Scan for the cell matching the given text and deliver its [X, Y] coordinate at center. 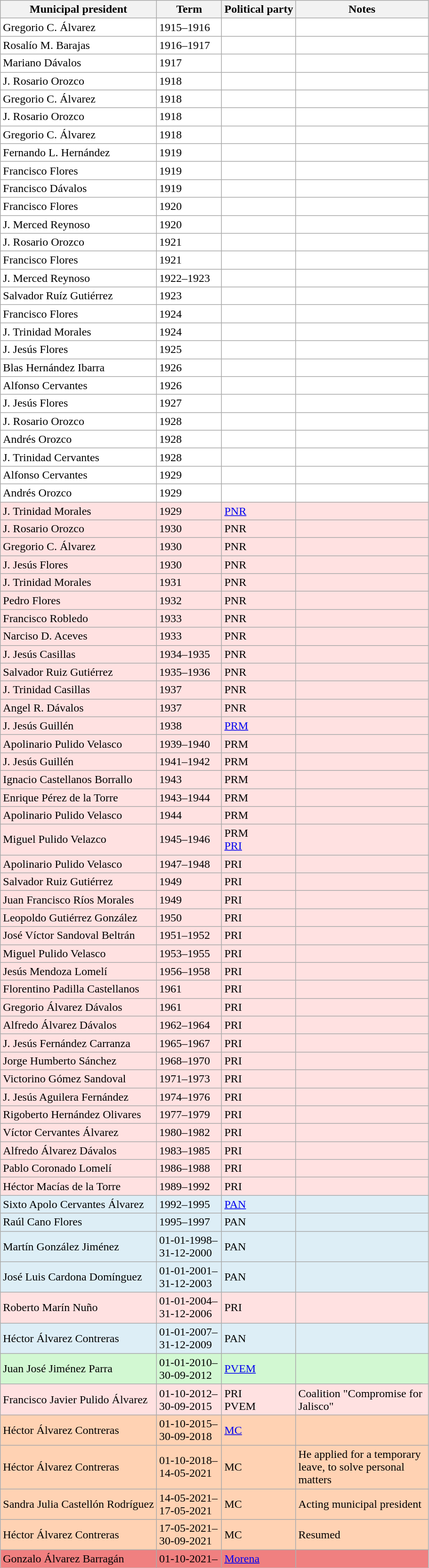
17-05-2021–30-09-2021 [189, 1535]
1953–1955 [189, 953]
Leopoldo Gutiérrez González [79, 918]
PRI PVEM [259, 1400]
1944 [189, 816]
1939–1940 [189, 744]
J. Jesús Fernández Carranza [79, 1043]
J. Trinidad Cervantes [79, 457]
Juan Francisco Ríos Morales [79, 900]
01-01-1998–31-12-2000 [189, 1246]
1977–1979 [189, 1115]
Pedro Flores [79, 600]
Term [189, 9]
Narciso D. Aceves [79, 636]
Sandra Julia Castellón Rodríguez [79, 1504]
1974–1976 [189, 1097]
1951–1952 [189, 936]
Morena [259, 1559]
1943–1944 [189, 798]
1956–1958 [189, 971]
1965–1967 [189, 1043]
Miguel Pulido Velazco [79, 840]
Enrique Pérez de la Torre [79, 798]
1980–1982 [189, 1133]
1943 [189, 779]
Raúl Cano Flores [79, 1222]
01-01-2010–30-09-2012 [189, 1368]
1916–1917 [189, 45]
1947–1948 [189, 864]
Francisco Javier Pulido Álvarez [79, 1400]
Francisco Dávalos [79, 188]
Miguel Pulido Velasco [79, 953]
PVEM [259, 1368]
1932 [189, 600]
01-10-2021– [189, 1559]
Rigoberto Hernández Olivares [79, 1115]
José Luis Cardona Domínguez [79, 1277]
1968–1970 [189, 1061]
J. Jesús Aguilera Fernández [79, 1097]
Héctor Macías de la Torre [79, 1186]
1962–1964 [189, 1025]
1917 [189, 63]
1922–1923 [189, 278]
01-10-2018–14-05-2021 [189, 1467]
Blas Hernández Ibarra [79, 368]
1945–1946 [189, 840]
Mariano Dávalos [79, 63]
Florentino Padilla Castellanos [79, 989]
1989–1992 [189, 1186]
Pablo Coronado Lomelí [79, 1168]
Fernando L. Hernández [79, 152]
Resumed [362, 1535]
1931 [189, 583]
Martín González Jiménez [79, 1246]
1915–1916 [189, 27]
Gregorio Álvarez Dávalos [79, 1007]
1986–1988 [189, 1168]
1995–1997 [189, 1222]
01-01-2004–31-12-2006 [189, 1307]
José Víctor Sandoval Beltrán [79, 936]
Juan José Jiménez Parra [79, 1368]
He applied for a temporary leave, to solve personal matters [362, 1467]
Political party [259, 9]
Gonzalo Álvarez Barragán [79, 1559]
Jesús Mendoza Lomelí [79, 971]
01-01-2001–31-12-2003 [189, 1277]
1935–1936 [189, 672]
1927 [189, 403]
Angel R. Dávalos [79, 708]
01-01-2007–31-12-2009 [189, 1338]
Coalition "Compromise for Jalisco" [362, 1400]
Roberto Marín Nuño [79, 1307]
Notes [362, 9]
Acting municipal president [362, 1504]
Victorino Gómez Sandoval [79, 1079]
J. Jesús Casillas [79, 654]
01-10-2012–30-09-2015 [189, 1400]
1992–1995 [189, 1204]
1934–1935 [189, 654]
Municipal president [79, 9]
Rosalío M. Barajas [79, 45]
1938 [189, 726]
Víctor Cervantes Álvarez [79, 1133]
1941–1942 [189, 761]
Salvador Ruíz Gutiérrez [79, 296]
1983–1985 [189, 1151]
PRM PRI [259, 840]
J. Trinidad Casillas [79, 690]
Sixto Apolo Cervantes Álvarez [79, 1204]
Francisco Robledo [79, 618]
1925 [189, 350]
Jorge Humberto Sánchez [79, 1061]
Ignacio Castellanos Borrallo [79, 779]
1923 [189, 296]
1971–1973 [189, 1079]
01-10-2015–30-09-2018 [189, 1430]
1950 [189, 918]
14-05-2021–17-05-2021 [189, 1504]
